Provide the [x, y] coordinate of the cell's center where the given text is located.  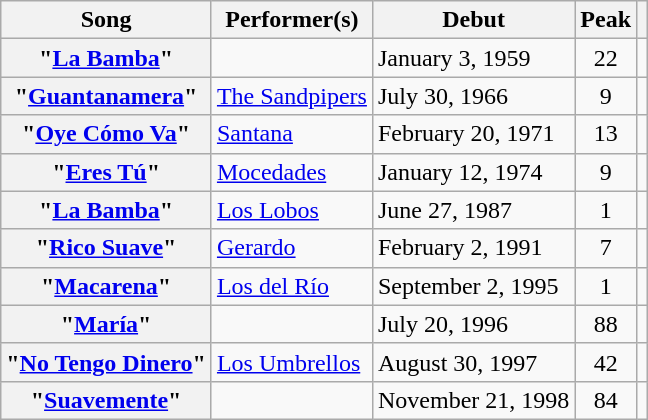
"No Tengo Dinero" [106, 362]
February 2, 1991 [473, 248]
84 [606, 400]
Debut [473, 20]
Peak [606, 20]
Santana [292, 134]
"Oye Cómo Va" [106, 134]
"Guantanamera" [106, 96]
"Suavemente" [106, 400]
November 21, 1998 [473, 400]
Los Lobos [292, 210]
"Eres Tú" [106, 172]
22 [606, 58]
February 20, 1971 [473, 134]
"María" [106, 324]
88 [606, 324]
Los Umbrellos [292, 362]
"Rico Suave" [106, 248]
July 20, 1996 [473, 324]
7 [606, 248]
January 12, 1974 [473, 172]
June 27, 1987 [473, 210]
January 3, 1959 [473, 58]
Song [106, 20]
Gerardo [292, 248]
"Macarena" [106, 286]
July 30, 1966 [473, 96]
Performer(s) [292, 20]
Los del Río [292, 286]
September 2, 1995 [473, 286]
13 [606, 134]
August 30, 1997 [473, 362]
The Sandpipers [292, 96]
Mocedades [292, 172]
42 [606, 362]
